Locate the cell with the specified text and output its (x, y) center coordinate. 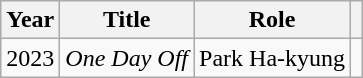
2023 (30, 58)
Year (30, 20)
Title (127, 20)
Park Ha-kyung (272, 58)
One Day Off (127, 58)
Role (272, 20)
